Determine the [X, Y] coordinate at the center of the cell enclosing the given text.  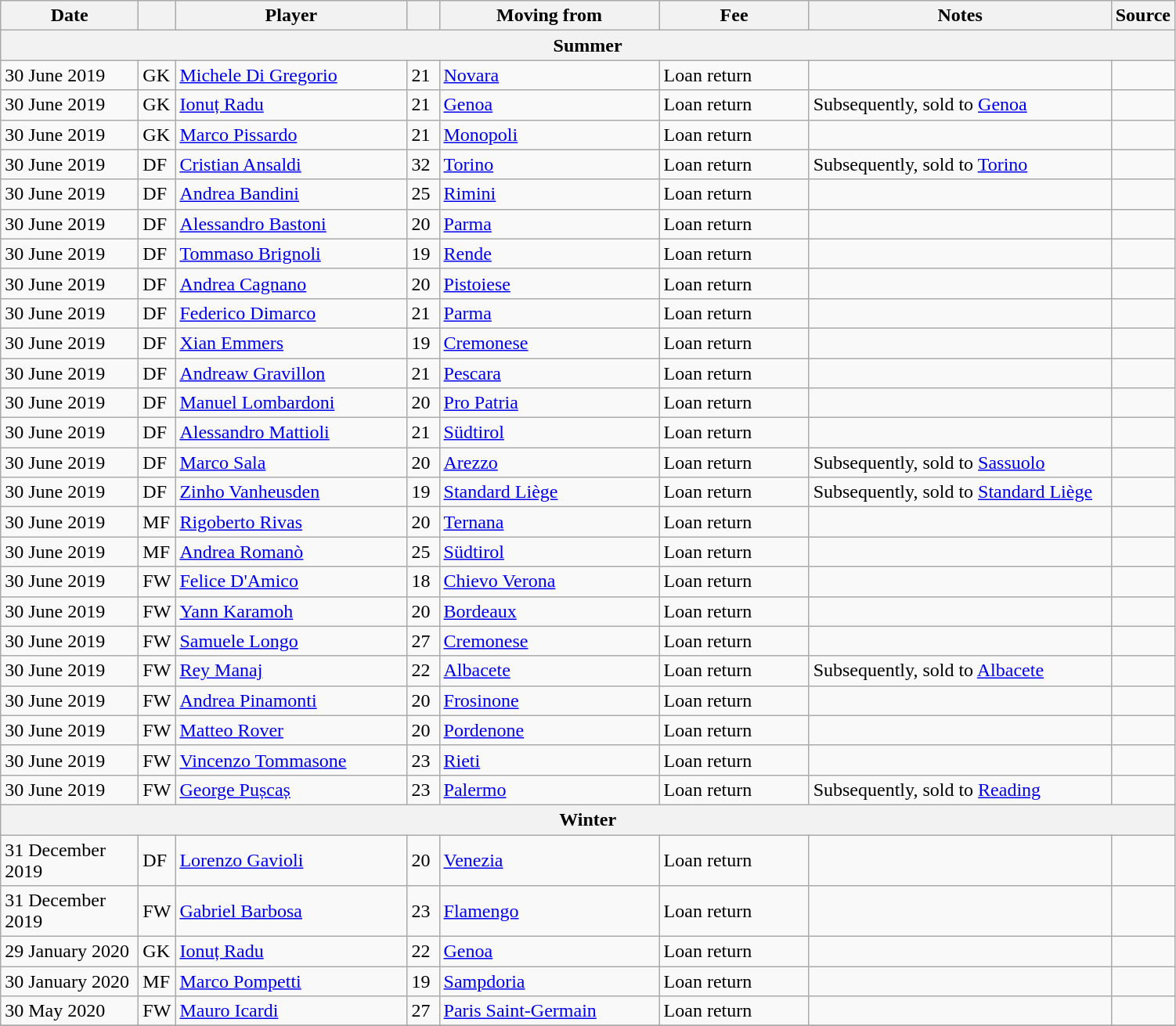
Marco Pissardo [291, 135]
Standard Liège [550, 492]
29 January 2020 [70, 952]
Rende [550, 254]
Alessandro Mattioli [291, 433]
Pistoiese [550, 283]
Rimini [550, 194]
Marco Pompetti [291, 981]
Vincenzo Tommasone [291, 760]
Bordeaux [550, 611]
Tommaso Brignoli [291, 254]
Federico Dimarco [291, 313]
Summer [588, 45]
Subsequently, sold to Reading [960, 790]
Pordenone [550, 730]
Pro Patria [550, 403]
Subsequently, sold to Sassuolo [960, 463]
Player [291, 16]
George Pușcaș [291, 790]
Manuel Lombardoni [291, 403]
Yann Karamoh [291, 611]
Venezia [550, 859]
Pescara [550, 373]
Andrea Bandini [291, 194]
Date [70, 16]
Fee [734, 16]
18 [423, 581]
Sampdoria [550, 981]
Subsequently, sold to Albacete [960, 671]
Felice D'Amico [291, 581]
Xian Emmers [291, 343]
Samuele Longo [291, 641]
32 [423, 164]
Andrea Pinamonti [291, 700]
Lorenzo Gavioli [291, 859]
Arezzo [550, 463]
Albacete [550, 671]
30 May 2020 [70, 1011]
Alessandro Bastoni [291, 224]
Matteo Rover [291, 730]
Michele Di Gregorio [291, 75]
Moving from [550, 16]
Andrea Romanò [291, 552]
Andreaw Gravillon [291, 373]
Source [1143, 16]
Paris Saint-Germain [550, 1011]
Subsequently, sold to Torino [960, 164]
Torino [550, 164]
Palermo [550, 790]
Ternana [550, 522]
Rieti [550, 760]
30 January 2020 [70, 981]
Rey Manaj [291, 671]
Notes [960, 16]
Zinho Vanheusden [291, 492]
Mauro Icardi [291, 1011]
Marco Sala [291, 463]
Winter [588, 819]
Cristian Ansaldi [291, 164]
Flamengo [550, 911]
Novara [550, 75]
Andrea Cagnano [291, 283]
Monopoli [550, 135]
Subsequently, sold to Genoa [960, 105]
Gabriel Barbosa [291, 911]
Frosinone [550, 700]
Chievo Verona [550, 581]
Subsequently, sold to Standard Liège [960, 492]
Rigoberto Rivas [291, 522]
